Return [X, Y] of the center of cell containing provided text 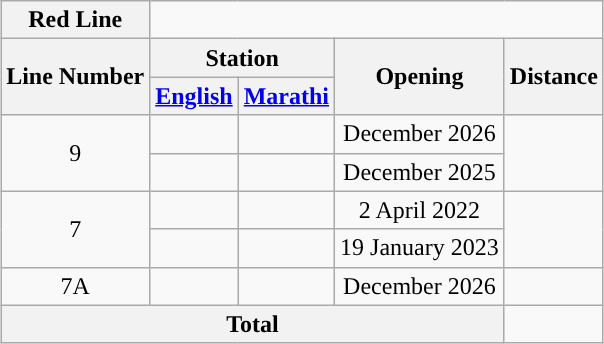
Marathi [286, 96]
Total [253, 324]
Distance [554, 77]
Opening [420, 77]
Red Line [76, 20]
2 April 2022 [420, 210]
Line Number [76, 77]
7A [76, 286]
9 [76, 153]
19 January 2023 [420, 248]
English [194, 96]
7 [76, 229]
December 2025 [420, 172]
Station [242, 58]
